Extract the (x, y) coordinate from the center of the cell holding the provided text.  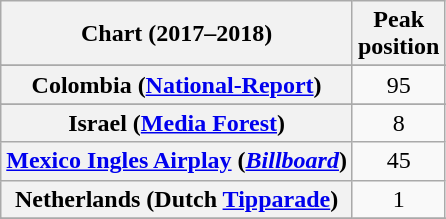
Israel (Media Forest) (177, 123)
8 (398, 123)
Netherlands (Dutch Tipparade) (177, 199)
Colombia (National-Report) (177, 85)
1 (398, 199)
Peak position (398, 34)
Chart (2017–2018) (177, 34)
95 (398, 85)
Mexico Ingles Airplay (Billboard) (177, 161)
45 (398, 161)
